Find where the given text appears and provide that cell's center as (x, y) coordinate. 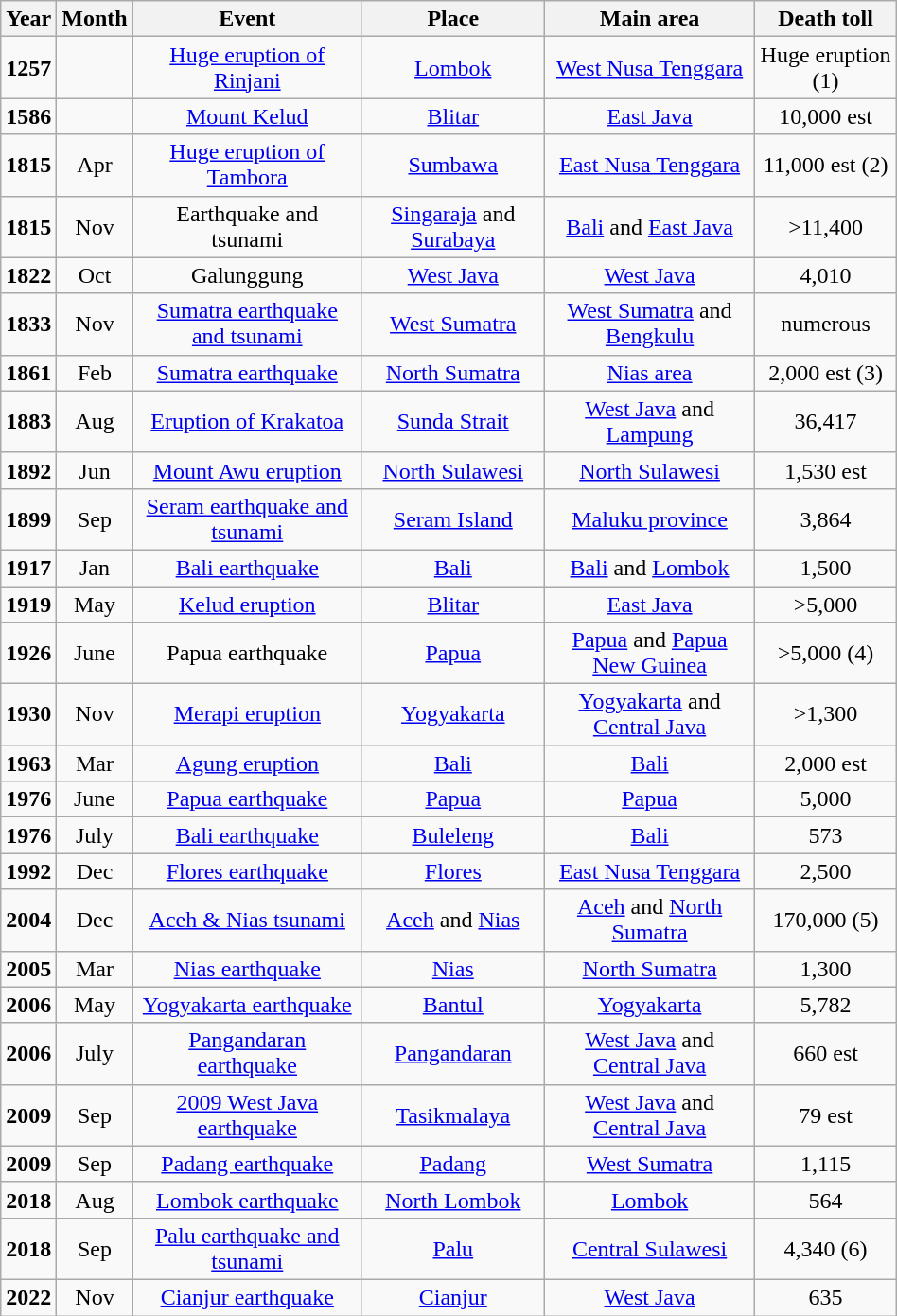
Aceh and Nias (452, 920)
Year (28, 19)
Singaraja and Surabaya (452, 227)
1,300 (825, 969)
Cianjur earthquake (247, 1297)
1,500 (825, 568)
1917 (28, 568)
79 est (825, 1114)
36,417 (825, 422)
2004 (28, 920)
Feb (95, 373)
Event (247, 19)
Lombok earthquake (247, 1200)
Pangandaran earthquake (247, 1054)
Mount Kelud (247, 116)
Kelud eruption (247, 605)
1822 (28, 275)
1992 (28, 871)
2022 (28, 1297)
Galunggung (247, 275)
Main area (649, 19)
North Lombok (452, 1200)
Tasikmalaya (452, 1114)
3,864 (825, 518)
Yogyakarta and Central Java (649, 715)
2,000 est (825, 763)
11,000 est (2) (825, 165)
>11,400 (825, 227)
Sunda Strait (452, 422)
Maluku province (649, 518)
2,000 est (3) (825, 373)
Palu earthquake and tsunami (247, 1249)
Eruption of Krakatoa (247, 422)
Seram earthquake and tsunami (247, 518)
Death toll (825, 19)
1833 (28, 324)
Bali and Lombok (649, 568)
West Sumatra and Bengkulu (649, 324)
Bantul (452, 1005)
1883 (28, 422)
Pangandaran (452, 1054)
564 (825, 1200)
Nias area (649, 373)
5,000 (825, 799)
Merapi eruption (247, 715)
Buleleng (452, 835)
1919 (28, 605)
West Nusa Tenggara (649, 68)
Seram Island (452, 518)
10,000 est (825, 116)
Flores (452, 871)
Earthquake and tsunami (247, 227)
>5,000 (825, 605)
Papua and Papua New Guinea (649, 653)
Jan (95, 568)
2009 West Java earthquake (247, 1114)
Cianjur (452, 1297)
Huge eruption of Tambora (247, 165)
Central Sulawesi (649, 1249)
Huge eruption (1) (825, 68)
Padang earthquake (247, 1164)
Sumatra earthquake and tsunami (247, 324)
1892 (28, 470)
635 (825, 1297)
Apr (95, 165)
Yogyakarta earthquake (247, 1005)
Aceh and North Sumatra (649, 920)
numerous (825, 324)
West Java and Lampung (649, 422)
2,500 (825, 871)
1963 (28, 763)
170,000 (5) (825, 920)
1,530 est (825, 470)
Padang (452, 1164)
573 (825, 835)
Jun (95, 470)
Oct (95, 275)
660 est (825, 1054)
2005 (28, 969)
1,115 (825, 1164)
1930 (28, 715)
Agung eruption (247, 763)
1861 (28, 373)
4,010 (825, 275)
Sumatra earthquake (247, 373)
Bali and East Java (649, 227)
5,782 (825, 1005)
>1,300 (825, 715)
Place (452, 19)
1899 (28, 518)
1257 (28, 68)
1926 (28, 653)
Month (95, 19)
4,340 (6) (825, 1249)
Aceh & Nias tsunami (247, 920)
Sumbawa (452, 165)
Palu (452, 1249)
Flores earthquake (247, 871)
1586 (28, 116)
Huge eruption of Rinjani (247, 68)
Nias earthquake (247, 969)
Mount Awu eruption (247, 470)
>5,000 (4) (825, 653)
Nias (452, 969)
